Output the (x, y) coordinate of the center of the cell containing the given text.  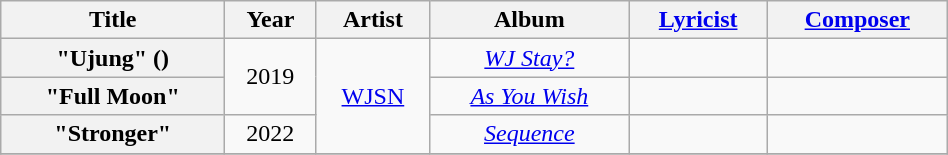
As You Wish (530, 96)
Title (113, 20)
Year (270, 20)
"Stronger" (113, 134)
WJSN (373, 96)
2022 (270, 134)
"Full Moon" (113, 96)
Lyricist (698, 20)
2019 (270, 77)
WJ Stay? (530, 58)
"Ujung" () (113, 58)
Artist (373, 20)
Album (530, 20)
Composer (857, 20)
Sequence (530, 134)
